Provide the (X, Y) coordinate of the cell's center where the given text is located.  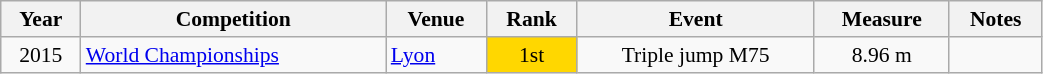
Notes (996, 19)
Year (41, 19)
1st (532, 55)
8.96 m (882, 55)
Lyon (436, 55)
Competition (234, 19)
Event (696, 19)
World Championships (234, 55)
2015 (41, 55)
Rank (532, 19)
Measure (882, 19)
Triple jump M75 (696, 55)
Venue (436, 19)
